Locate the cell with the specified text and output its (X, Y) center coordinate. 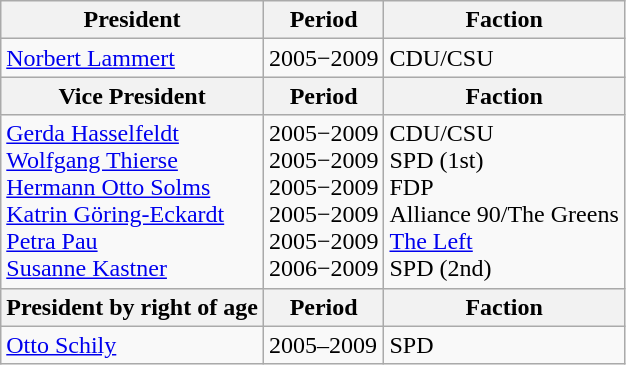
Norbert Lammert (132, 58)
Gerda HasselfeldtWolfgang ThierseHermann Otto SolmsKatrin Göring-EckardtPetra PauSusanne Kastner (132, 202)
President (132, 20)
2005−20092005−20092005−20092005−20092005−20092006−2009 (324, 202)
Otto Schily (132, 345)
2005–2009 (324, 345)
SPD (504, 345)
Vice President (132, 96)
2005−2009 (324, 58)
CDU/CSUSPD (1st)FDPAlliance 90/The GreensThe LeftSPD (2nd) (504, 202)
CDU/CSU (504, 58)
President by right of age (132, 307)
